Output the (X, Y) coordinate of the center of the cell containing the given text.  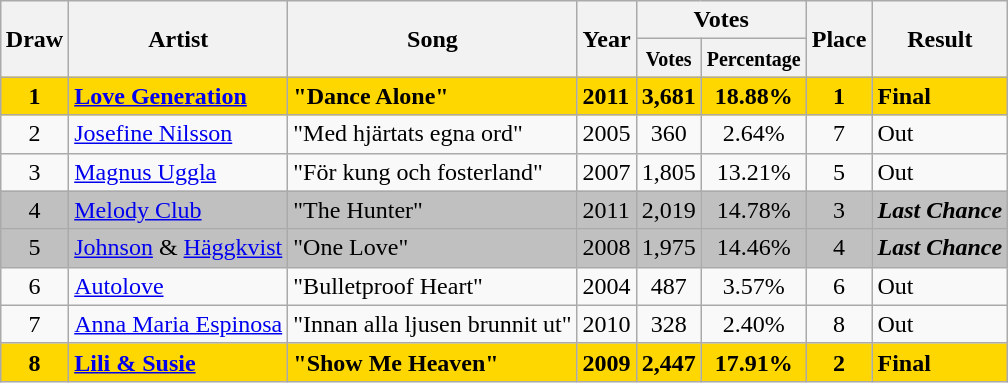
Lili & Susie (178, 362)
3,681 (668, 96)
Johnson & Häggkvist (178, 248)
"Med hjärtats egna ord" (432, 134)
"Innan alla ljusen brunnit ut" (432, 324)
2005 (606, 134)
Percentage (754, 58)
"The Hunter" (432, 210)
1,975 (668, 248)
"Bulletproof Heart" (432, 286)
Anna Maria Espinosa (178, 324)
2004 (606, 286)
14.78% (754, 210)
Year (606, 39)
Love Generation (178, 96)
2008 (606, 248)
2.64% (754, 134)
Josefine Nilsson (178, 134)
"One Love" (432, 248)
"Dance Alone" (432, 96)
Result (940, 39)
Autolove (178, 286)
2009 (606, 362)
487 (668, 286)
2,019 (668, 210)
Draw (34, 39)
13.21% (754, 172)
17.91% (754, 362)
Magnus Uggla (178, 172)
3.57% (754, 286)
2010 (606, 324)
"För kung och fosterland" (432, 172)
18.88% (754, 96)
360 (668, 134)
Place (839, 39)
2,447 (668, 362)
Melody Club (178, 210)
328 (668, 324)
14.46% (754, 248)
Song (432, 39)
2007 (606, 172)
1,805 (668, 172)
2.40% (754, 324)
"Show Me Heaven" (432, 362)
Artist (178, 39)
